Search for the cell housing the specified text and yield its (x, y) center coordinate. 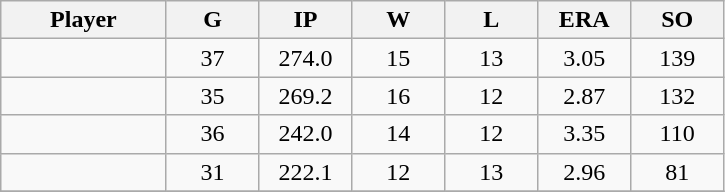
ERA (584, 20)
36 (212, 134)
37 (212, 58)
L (492, 20)
16 (398, 96)
269.2 (306, 96)
G (212, 20)
W (398, 20)
31 (212, 172)
110 (678, 134)
274.0 (306, 58)
SO (678, 20)
3.35 (584, 134)
3.05 (584, 58)
139 (678, 58)
242.0 (306, 134)
14 (398, 134)
15 (398, 58)
81 (678, 172)
Player (84, 20)
35 (212, 96)
132 (678, 96)
IP (306, 20)
2.96 (584, 172)
2.87 (584, 96)
222.1 (306, 172)
